Scan for the cell matching the given text and deliver its [x, y] coordinate at center. 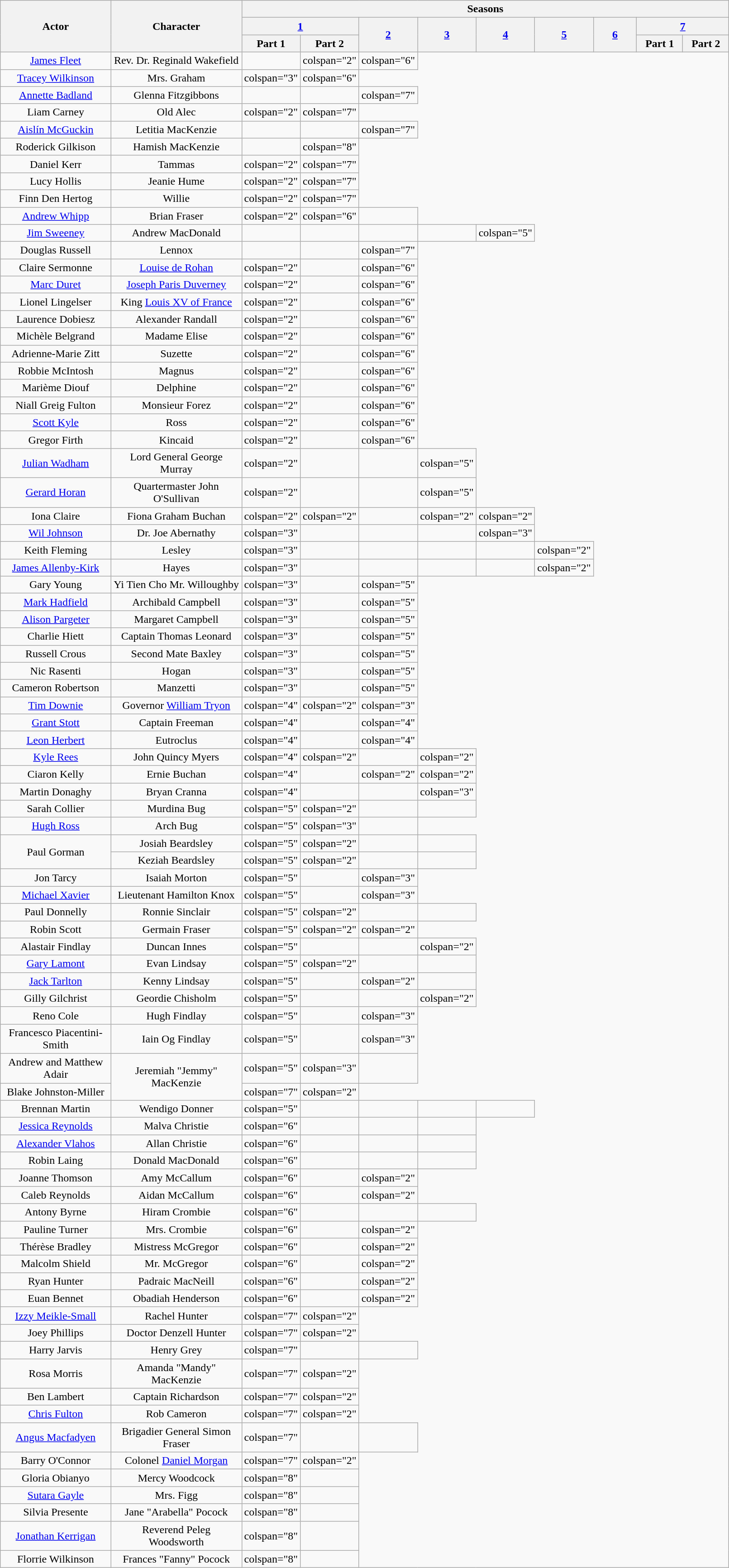
Captain Thomas Leonard [176, 636]
Francesco Piacentini-Smith [56, 1038]
Douglas Russell [56, 250]
Wil Johnson [56, 533]
Brigadier General Simon Fraser [176, 1438]
Kincaid [176, 440]
Glenna Fitzgibbons [176, 95]
Mrs. Crombie [176, 1229]
Robin Laing [56, 1161]
James Allenby-Kirk [56, 568]
Joseph Paris Duverney [176, 285]
Blake Johnston-Miller [56, 1091]
Jonathan Kerrigan [56, 1535]
Julian Wadham [56, 463]
Cameron Robertson [56, 688]
Colonel Daniel Morgan [176, 1461]
Tracey Wilkinson [56, 78]
Leon Herbert [56, 740]
Paul Donnelly [56, 912]
6 [615, 35]
4 [505, 35]
Daniel Kerr [56, 164]
Monsieur Forez [176, 405]
Finn Den Hertog [56, 198]
Robin Scott [56, 929]
King Louis XV of France [176, 302]
Ross [176, 422]
Second Mate Baxley [176, 654]
Bryan Cranna [176, 792]
Michèle Belgrand [56, 336]
Archibald Campbell [176, 602]
Russell Crous [56, 654]
Rob Cameron [176, 1414]
Barry O'Connor [56, 1461]
Marc Duret [56, 285]
Robbie McIntosh [56, 371]
Gilly Gilchrist [56, 998]
Dr. Joe Abernathy [176, 533]
Roderick Gilkison [56, 147]
7 [683, 26]
Rachel Hunter [176, 1315]
Aidan McCallum [176, 1195]
Germain Fraser [176, 929]
Donald MacDonald [176, 1161]
Hamish MacKenzie [176, 147]
Izzy Meikle-Small [56, 1315]
Alexander Randall [176, 319]
Willie [176, 198]
Alastair Findlay [56, 947]
Florrie Wilkinson [56, 1559]
Murdina Bug [176, 809]
Silvia Presente [56, 1512]
Pauline Turner [56, 1229]
Martin Donaghy [56, 792]
Adrienne-Marie Zitt [56, 354]
Reno Cole [56, 1015]
Doctor Denzell Hunter [176, 1333]
Reverend Peleg Woodsworth [176, 1535]
Joey Phillips [56, 1333]
Letitia MacKenzie [176, 129]
Hugh Ross [56, 826]
Seasons [485, 9]
1 [300, 26]
Padraic MacNeill [176, 1281]
Jeremiah "Jemmy" MacKenzie [176, 1076]
Geordie Chisholm [176, 998]
Magnus [176, 371]
Jessica Reynolds [56, 1126]
Euan Bennet [56, 1298]
Ronnie Sinclair [176, 912]
Lord General George Murray [176, 463]
Isaiah Morton [176, 878]
Jim Sweeney [56, 233]
Liam Carney [56, 112]
Mark Hadfield [56, 602]
Hogan [176, 671]
Harry Jarvis [56, 1350]
Henry Grey [176, 1350]
Keziah Beardsley [176, 860]
Brennan Martin [56, 1109]
Nic Rasenti [56, 671]
Mrs. Figg [176, 1495]
Lionel Lingelser [56, 302]
Duncan Innes [176, 947]
Quartermaster John O'Sullivan [176, 492]
Sutara Gayle [56, 1495]
Tim Downie [56, 705]
Keith Fleming [56, 550]
Alexander Vlahos [56, 1143]
Margaret Campbell [176, 619]
Charlie Hiett [56, 636]
Aislín McGuckin [56, 129]
Mercy Woodcock [176, 1478]
Rosa Morris [56, 1373]
Mrs. Graham [176, 78]
Jack Tarlton [56, 981]
Eutroclus [176, 740]
Tammas [176, 164]
Amanda "Mandy" MacKenzie [176, 1373]
Laurence Dobiesz [56, 319]
John Quincy Myers [176, 757]
Frances "Fanny" Pocock [176, 1559]
Niall Greig Fulton [56, 405]
Jane "Arabella" Pocock [176, 1512]
Antony Byrne [56, 1212]
Joanne Thomson [56, 1178]
Ciaron Kelly [56, 774]
Delphine [176, 388]
Scott Kyle [56, 422]
Lesley [176, 550]
Arch Bug [176, 826]
Jeanie Hume [176, 181]
Marième Diouf [56, 388]
Gary Lamont [56, 964]
Gloria Obianyo [56, 1478]
Madame Elise [176, 336]
Captain Freeman [176, 722]
James Fleet [56, 61]
Lucy Hollis [56, 181]
Old Alec [176, 112]
Rev. Dr. Reginald Wakefield [176, 61]
Yi Tien Cho Mr. Willoughby [176, 585]
Amy McCallum [176, 1178]
Alison Pargeter [56, 619]
Gary Young [56, 585]
Governor William Tryon [176, 705]
Grant Stott [56, 722]
Captain Richardson [176, 1397]
Josiah Beardsley [176, 843]
Ryan Hunter [56, 1281]
Ben Lambert [56, 1397]
Gregor Firth [56, 440]
Claire Sermonne [56, 268]
Hayes [176, 568]
Louise de Rohan [176, 268]
Chris Fulton [56, 1414]
Paul Gorman [56, 852]
Lieutenant Hamilton Knox [176, 895]
Annette Badland [56, 95]
Sarah Collier [56, 809]
Fiona Graham Buchan [176, 516]
Allan Christie [176, 1143]
2 [388, 35]
Hugh Findlay [176, 1015]
Manzetti [176, 688]
Obadiah Henderson [176, 1298]
Evan Lindsay [176, 964]
Hiram Crombie [176, 1212]
Wendigo Donner [176, 1109]
Andrew Whipp [56, 216]
Iain Og Findlay [176, 1038]
Andrew and Matthew Adair [56, 1068]
Caleb Reynolds [56, 1195]
Andrew MacDonald [176, 233]
Michael Xavier [56, 895]
Brian Fraser [176, 216]
Malva Christie [176, 1126]
Kyle Rees [56, 757]
Thérèse Bradley [56, 1247]
3 [447, 35]
Actor [56, 26]
Malcolm Shield [56, 1264]
Lennox [176, 250]
Gerard Horan [56, 492]
Kenny Lindsay [176, 981]
Ernie Buchan [176, 774]
Character [176, 26]
Mr. McGregor [176, 1264]
Angus Macfadyen [56, 1438]
5 [564, 35]
Mistress McGregor [176, 1247]
Iona Claire [56, 516]
Suzette [176, 354]
Jon Tarcy [56, 878]
